Pinpoint the cell where the given text exists, returning its [X, Y] midpoint coordinate. 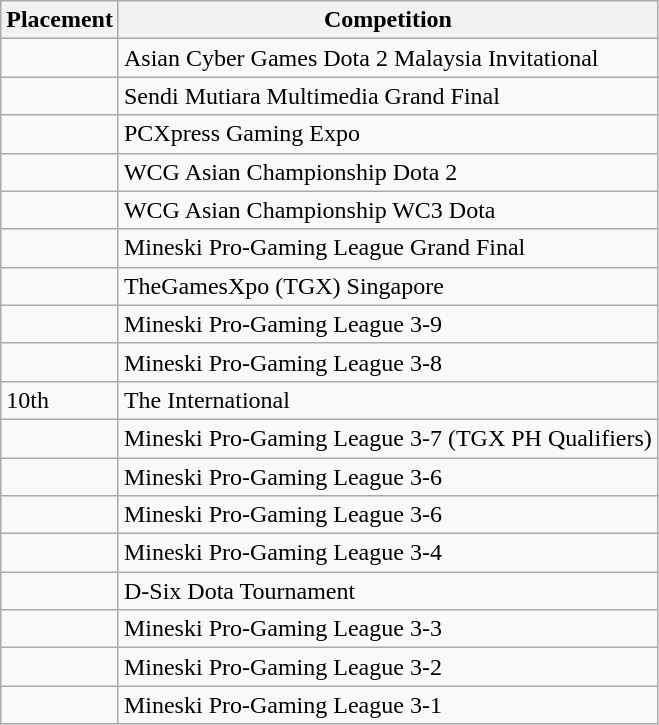
WCG Asian Championship Dota 2 [388, 172]
Mineski Pro-Gaming League 3-3 [388, 629]
The International [388, 400]
Competition [388, 20]
Mineski Pro-Gaming League 3-7 (TGX PH Qualifiers) [388, 438]
Placement [60, 20]
WCG Asian Championship WC3 Dota [388, 210]
Asian Cyber Games Dota 2 Malaysia Invitational [388, 58]
Mineski Pro-Gaming League 3-1 [388, 705]
D-Six Dota Tournament [388, 591]
Mineski Pro-Gaming League 3-2 [388, 667]
TheGamesXpo (TGX) Singapore [388, 286]
Mineski Pro-Gaming League Grand Final [388, 248]
PCXpress Gaming Expo [388, 134]
Mineski Pro-Gaming League 3-9 [388, 324]
Sendi Mutiara Multimedia Grand Final [388, 96]
Mineski Pro-Gaming League 3-4 [388, 553]
Mineski Pro-Gaming League 3-8 [388, 362]
10th [60, 400]
